Determine the (x, y) coordinate at the center of the cell enclosing the given text.  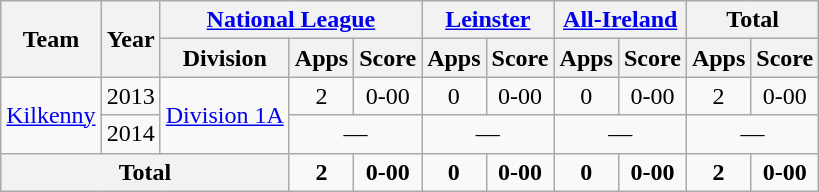
Division 1A (224, 115)
Team (51, 39)
Leinster (488, 20)
Division (224, 58)
Year (130, 39)
2014 (130, 134)
National League (290, 20)
All-Ireland (620, 20)
2013 (130, 96)
Kilkenny (51, 115)
